Return the [x, y] coordinate for the center point of the cell that contains the specified text.  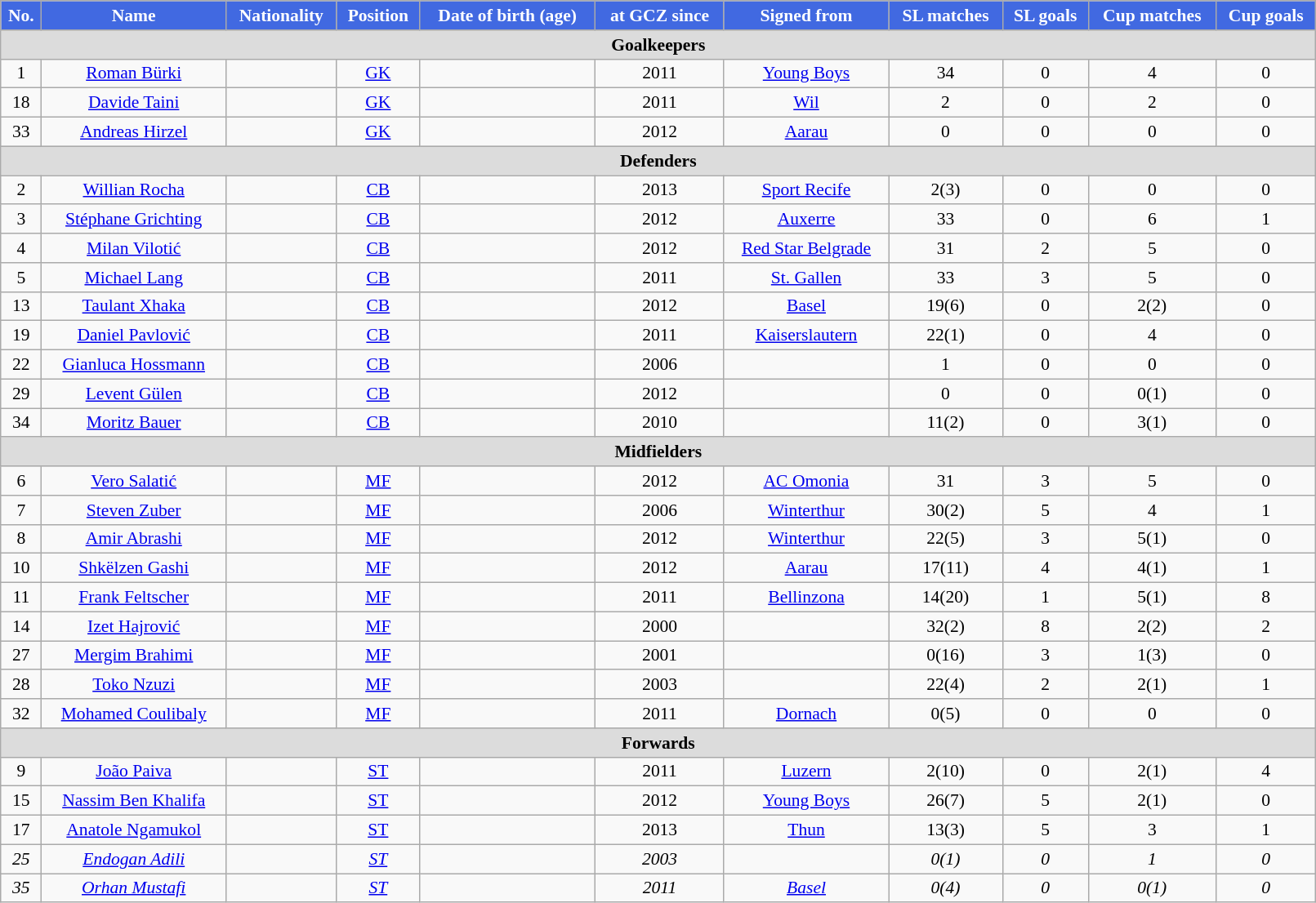
Bellinzona [806, 598]
32(2) [946, 626]
Cup matches [1152, 16]
2(10) [946, 772]
1(3) [1152, 656]
Andreas Hirzel [134, 132]
Position [377, 16]
2000 [660, 626]
Moritz Bauer [134, 423]
Orhan Mustafi [134, 888]
19(6) [946, 306]
Mohamed Coulibaly [134, 714]
14(20) [946, 598]
Endogan Adili [134, 859]
14 [21, 626]
Signed from [806, 16]
11 [21, 598]
22(4) [946, 685]
at GCZ since [660, 16]
Taulant Xhaka [134, 306]
Shkëlzen Gashi [134, 568]
35 [21, 888]
Gianluca Hossmann [134, 365]
2010 [660, 423]
Wil [806, 103]
Stéphane Grichting [134, 220]
Thun [806, 830]
2(3) [946, 190]
25 [21, 859]
7 [21, 510]
17 [21, 830]
11(2) [946, 423]
28 [21, 685]
Kaiserslautern [806, 336]
Roman Bürki [134, 73]
Willian Rocha [134, 190]
Name [134, 16]
Vero Salatić [134, 481]
Auxerre [806, 220]
4(1) [1152, 568]
Cup goals [1266, 16]
0(5) [946, 714]
22(1) [946, 336]
Defenders [658, 161]
3(1) [1152, 423]
Nassim Ben Khalifa [134, 801]
Forwards [658, 743]
Sport Recife [806, 190]
0(4) [946, 888]
Nationality [281, 16]
15 [21, 801]
29 [21, 394]
18 [21, 103]
João Paiva [134, 772]
Amir Abrashi [134, 539]
Dornach [806, 714]
13(3) [946, 830]
2001 [660, 656]
No. [21, 16]
Milan Vilotić [134, 248]
AC Omonia [806, 481]
32 [21, 714]
Toko Nzuzi [134, 685]
Goalkeepers [658, 45]
Michael Lang [134, 278]
Izet Hajrović [134, 626]
10 [21, 568]
SL goals [1046, 16]
30(2) [946, 510]
19 [21, 336]
Steven Zuber [134, 510]
Anatole Ngamukol [134, 830]
SL matches [946, 16]
Date of birth (age) [506, 16]
27 [21, 656]
St. Gallen [806, 278]
Mergim Brahimi [134, 656]
26(7) [946, 801]
17(11) [946, 568]
0(16) [946, 656]
13 [21, 306]
Red Star Belgrade [806, 248]
Frank Feltscher [134, 598]
22 [21, 365]
Levent Gülen [134, 394]
Luzern [806, 772]
9 [21, 772]
22(5) [946, 539]
Midfielders [658, 452]
Davide Taini [134, 103]
Daniel Pavlović [134, 336]
